Locate the cell with the specified text and output its (X, Y) center coordinate. 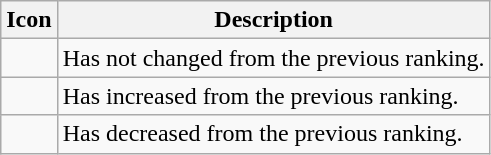
Has increased from the previous ranking. (274, 96)
Has decreased from the previous ranking. (274, 134)
Icon (29, 20)
Has not changed from the previous ranking. (274, 58)
Description (274, 20)
